Output the [x, y] coordinate of the center of the cell containing the given text.  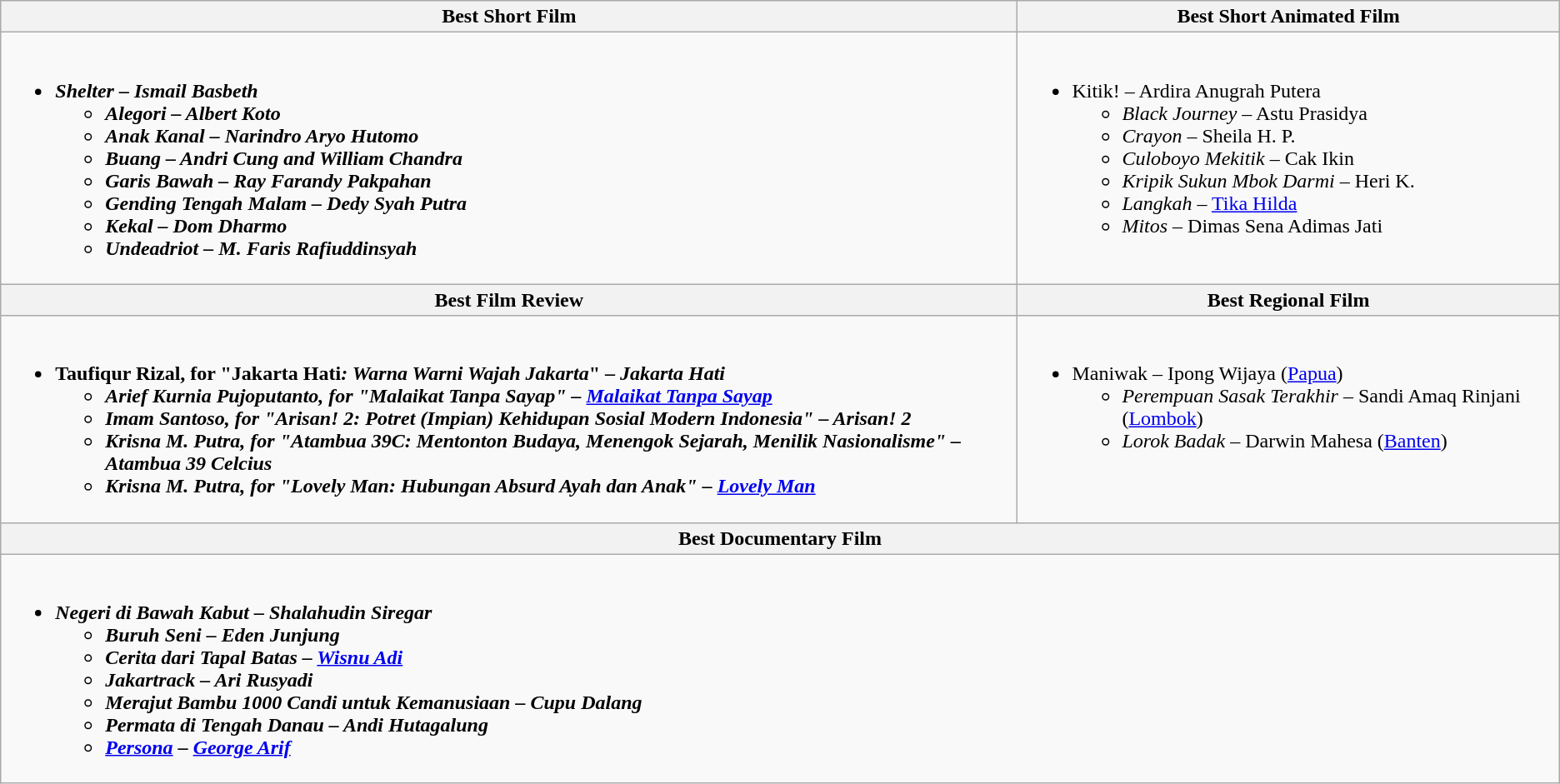
Best Regional Film [1288, 300]
Best Short Animated Film [1288, 17]
Best Film Review [509, 300]
Best Short Film [509, 17]
Maniwak – Ipong Wijaya (Papua)Perempuan Sasak Terakhir – Sandi Amaq Rinjani (Lombok)Lorok Badak – Darwin Mahesa (Banten) [1288, 419]
Best Documentary Film [780, 538]
